Return the [x, y] coordinate for the center point of the cell that contains the specified text.  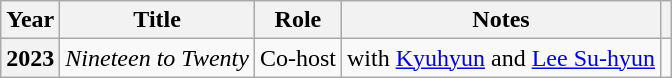
2023 [30, 58]
with Kyuhyun and Lee Su-hyun [500, 58]
Role [298, 20]
Nineteen to Twenty [158, 58]
Year [30, 20]
Co-host [298, 58]
Title [158, 20]
Notes [500, 20]
